Search for the cell housing the specified text and yield its [x, y] center coordinate. 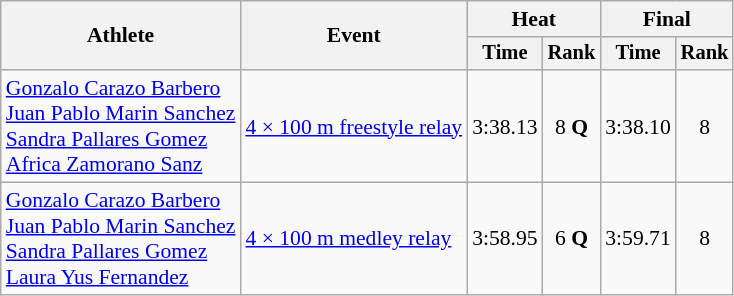
3:38.10 [638, 126]
3:59.71 [638, 239]
Gonzalo Carazo BarberoJuan Pablo Marin SanchezSandra Pallares GomezLaura Yus Fernandez [121, 239]
3:38.13 [504, 126]
4 × 100 m medley relay [354, 239]
8 Q [572, 126]
4 × 100 m freestyle relay [354, 126]
6 Q [572, 239]
3:58.95 [504, 239]
Heat [534, 19]
Event [354, 36]
Final [666, 19]
Athlete [121, 36]
Gonzalo Carazo BarberoJuan Pablo Marin SanchezSandra Pallares GomezAfrica Zamorano Sanz [121, 126]
